Pinpoint the cell where the given text exists, returning its (x, y) midpoint coordinate. 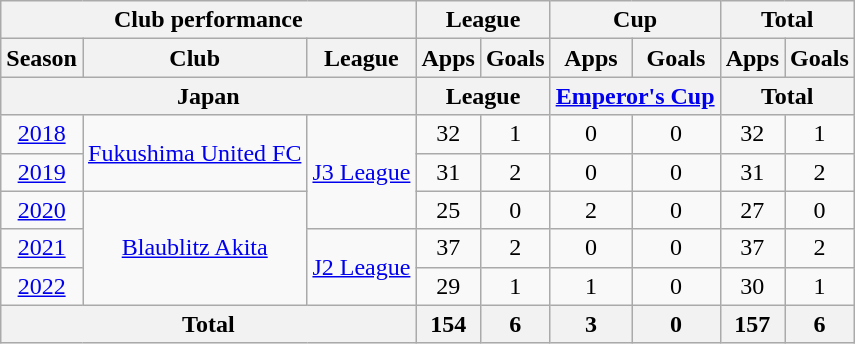
J2 League (362, 267)
2020 (42, 210)
J3 League (362, 172)
2021 (42, 248)
27 (752, 210)
2019 (42, 172)
3 (591, 324)
2018 (42, 134)
25 (448, 210)
Cup (635, 20)
154 (448, 324)
Emperor's Cup (635, 96)
Club (194, 58)
Japan (208, 96)
29 (448, 286)
Blaublitz Akita (194, 248)
157 (752, 324)
Season (42, 58)
30 (752, 286)
Club performance (208, 20)
Fukushima United FC (194, 153)
2022 (42, 286)
